Output the (X, Y) coordinate of the center of the cell containing the given text.  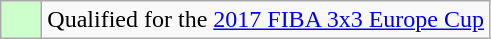
Qualified for the 2017 FIBA 3x3 Europe Cup (266, 20)
